Determine the [X, Y] coordinate at the center of the cell enclosing the given text.  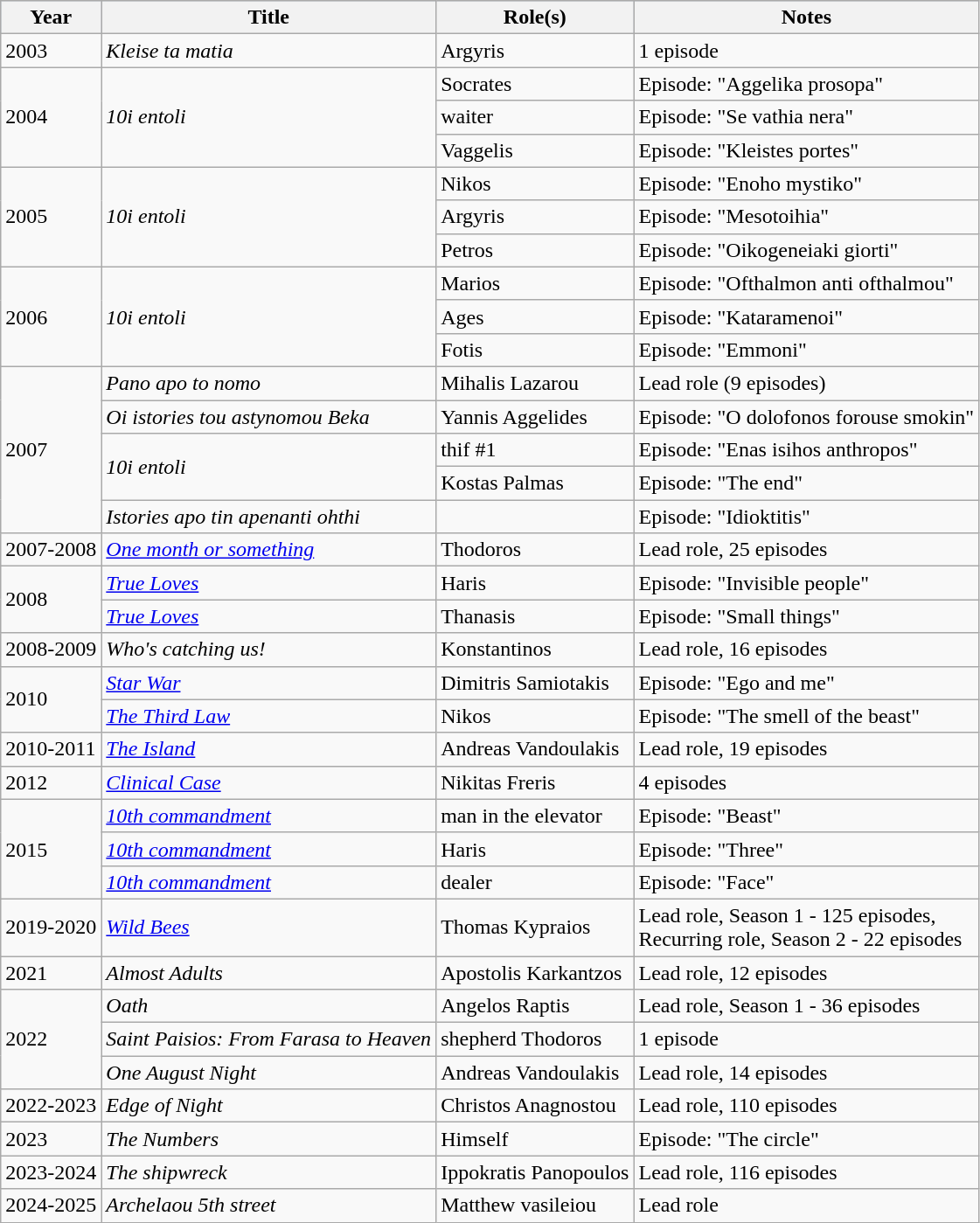
Pano apo to nomo [269, 383]
2008 [51, 600]
Edge of Night [269, 1106]
Episode: "Ego and me" [806, 683]
Kostas Palmas [535, 483]
Fotis [535, 350]
Lead role, 12 episodes [806, 973]
Episode: "Mesotoihia" [806, 217]
dealer [535, 882]
Episode: "The smell of the beast" [806, 716]
Lead role, 25 episodes [806, 550]
Kleise ta matia [269, 51]
Ages [535, 316]
Lead role (9 episodes) [806, 383]
Year [51, 17]
2007-2008 [51, 550]
2021 [51, 973]
Episode: "Invisible people" [806, 583]
Lead role, Season 1 - 36 episodes [806, 1006]
waiter [535, 117]
Episode: "Oikogeneiaki giorti" [806, 250]
Episode: "The end" [806, 483]
Christos Anagnostou [535, 1106]
2010 [51, 699]
2012 [51, 782]
shepherd Thodoros [535, 1039]
2010-2011 [51, 749]
2003 [51, 51]
Clinical Case [269, 782]
Saint Paisios: From Farasa to Heaven [269, 1039]
man in the elevator [535, 816]
Episode: "O dolofonos forouse smokin" [806, 417]
Apostolis Karkantzos [535, 973]
Vaggelis [535, 150]
Almost Adults [269, 973]
Dimitris Samiotakis [535, 683]
The Numbers [269, 1139]
Episode: "Three" [806, 849]
Wild Bees [269, 927]
Episode: "The circle" [806, 1139]
thif #1 [535, 450]
2022 [51, 1039]
Yannis Aggelides [535, 417]
Episode: "Idioktitis" [806, 517]
2022-2023 [51, 1106]
Thanasis [535, 616]
2006 [51, 316]
Episode: "Aggelika prosopa" [806, 84]
One month or something [269, 550]
Konstantinos [535, 650]
Episode: "Ofthalmon anti ofthalmou" [806, 283]
Episode: "Kleistes portes" [806, 150]
Ippokratis Panopoulos [535, 1172]
The Island [269, 749]
2015 [51, 849]
Nikitas Freris [535, 782]
2023 [51, 1139]
Matthew vasileiou [535, 1206]
2019-2020 [51, 927]
Lead role, 110 episodes [806, 1106]
Episode: "Enoho mystiko" [806, 184]
Episode: "Emmoni" [806, 350]
Oath [269, 1006]
Angelos Raptis [535, 1006]
One August Night [269, 1073]
Lead role [806, 1206]
Himself [535, 1139]
Notes [806, 17]
Lead role, 116 episodes [806, 1172]
Episode: "Face" [806, 882]
Who's catching us! [269, 650]
Lead role, Season 1 - 125 episodes,Recurring role, Season 2 - 22 episodes [806, 927]
Thodoros [535, 550]
Mihalis Lazarou [535, 383]
Episode: "Small things" [806, 616]
Socrates [535, 84]
Petros [535, 250]
Star War [269, 683]
Thomas Kypraios [535, 927]
Oi istories tou astynomou Beka [269, 417]
Lead role, 14 episodes [806, 1073]
Archelaou 5th street [269, 1206]
Episode: "Beast" [806, 816]
2007 [51, 449]
Istories apo tin apenanti ohthi [269, 517]
2004 [51, 117]
Marios [535, 283]
2024-2025 [51, 1206]
Title [269, 17]
Episode: "Enas isihos anthropos" [806, 450]
4 episodes [806, 782]
The Third Law [269, 716]
2023-2024 [51, 1172]
Episode: "Kataramenoi" [806, 316]
2008-2009 [51, 650]
Lead role, 19 episodes [806, 749]
The shipwreck [269, 1172]
Episode: "Se vathia nera" [806, 117]
Role(s) [535, 17]
Lead role, 16 episodes [806, 650]
2005 [51, 217]
